From the cell containing the given text, extract its center point as [X, Y] coordinate. 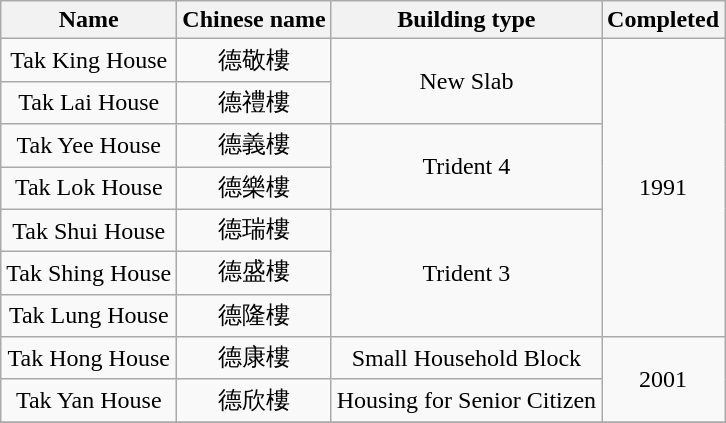
Trident 4 [466, 166]
德禮樓 [254, 102]
德盛樓 [254, 274]
Name [89, 20]
Tak King House [89, 60]
Building type [466, 20]
德樂樓 [254, 188]
2001 [664, 380]
德隆樓 [254, 316]
Tak Lung House [89, 316]
Tak Shui House [89, 230]
Chinese name [254, 20]
Small Household Block [466, 358]
德瑞樓 [254, 230]
Tak Shing House [89, 274]
New Slab [466, 82]
德康樓 [254, 358]
德敬樓 [254, 60]
Trident 3 [466, 273]
Tak Yee House [89, 146]
德欣樓 [254, 400]
Tak Hong House [89, 358]
Completed [664, 20]
Tak Lok House [89, 188]
Tak Lai House [89, 102]
1991 [664, 188]
德義樓 [254, 146]
Tak Yan House [89, 400]
Housing for Senior Citizen [466, 400]
